Identify which cell holds the provided text, then report its (X, Y) central coordinate. 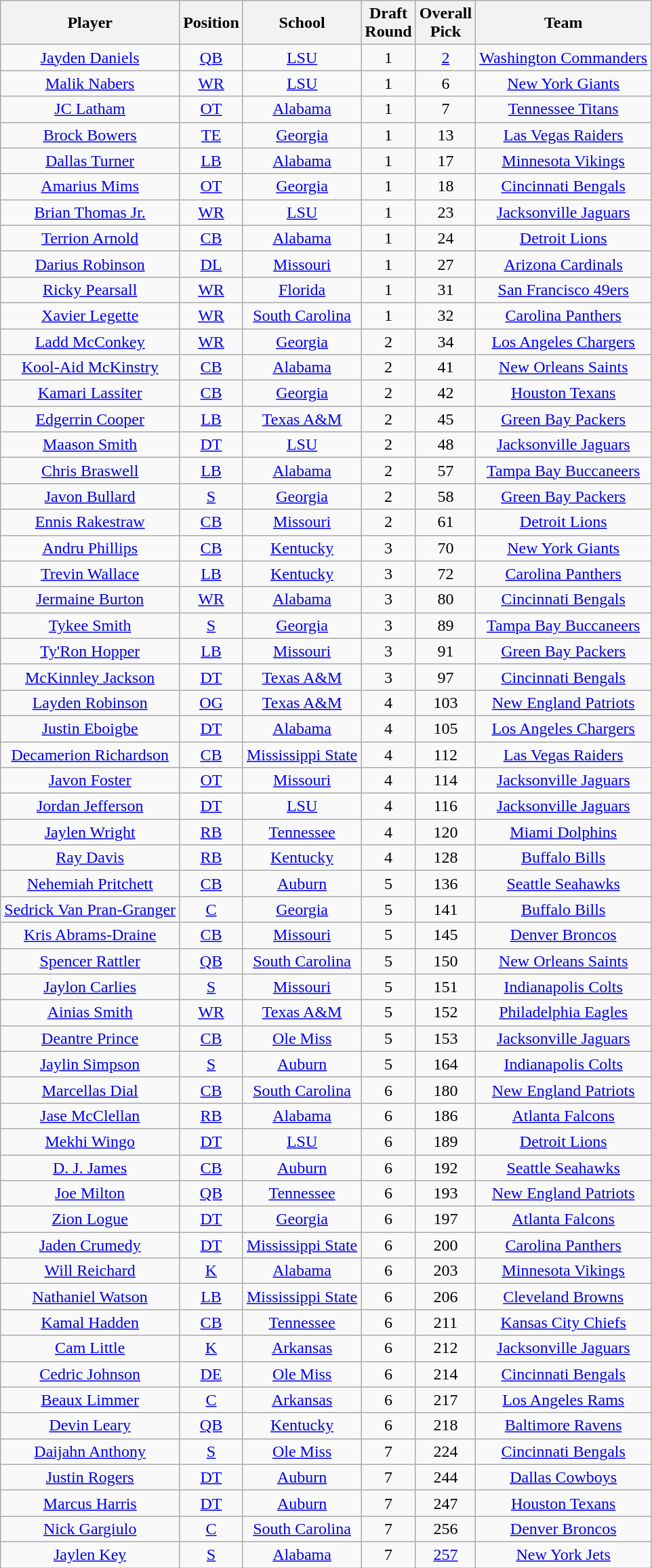
186 (445, 1116)
112 (445, 755)
17 (445, 161)
Joe Milton (90, 1194)
Los Angeles Rams (564, 1400)
150 (445, 961)
Jase McClellan (90, 1116)
41 (445, 368)
256 (445, 1529)
Jaden Crumedy (90, 1245)
Brian Thomas Jr. (90, 212)
212 (445, 1348)
58 (445, 496)
Cam Little (90, 1348)
23 (445, 212)
32 (445, 315)
Tykee Smith (90, 625)
Maason Smith (90, 445)
70 (445, 548)
Marcellas Dial (90, 1090)
48 (445, 445)
Darius Robinson (90, 264)
13 (445, 135)
Dallas Cowboys (564, 1477)
Javon Bullard (90, 496)
257 (445, 1554)
Arizona Cardinals (564, 264)
197 (445, 1219)
Jermaine Burton (90, 600)
206 (445, 1297)
18 (445, 187)
Spencer Rattler (90, 961)
Deantre Prince (90, 1038)
Ty'Ron Hopper (90, 651)
Miami Dolphins (564, 832)
97 (445, 677)
72 (445, 574)
164 (445, 1064)
Ricky Pearsall (90, 290)
McKinnley Jackson (90, 677)
Jaylen Wright (90, 832)
105 (445, 728)
Terrion Arnold (90, 238)
Zion Logue (90, 1219)
Kool-Aid McKinstry (90, 368)
Amarius Mims (90, 187)
OverallPick (445, 23)
OG (211, 703)
Andru Phillips (90, 548)
Ray Davis (90, 858)
D. J. James (90, 1167)
Player (90, 23)
Jayden Daniels (90, 58)
Edgerrin Cooper (90, 419)
218 (445, 1426)
Daijahn Anthony (90, 1451)
Jordan Jefferson (90, 806)
Baltimore Ravens (564, 1426)
Position (211, 23)
Nathaniel Watson (90, 1297)
34 (445, 341)
San Francisco 49ers (564, 290)
Will Reichard (90, 1271)
114 (445, 781)
214 (445, 1374)
203 (445, 1271)
Dallas Turner (90, 161)
JC Latham (90, 109)
Sedrick Van Pran-Granger (90, 909)
27 (445, 264)
57 (445, 471)
Ainias Smith (90, 1013)
80 (445, 600)
42 (445, 393)
Trevin Wallace (90, 574)
151 (445, 987)
DE (211, 1374)
128 (445, 858)
211 (445, 1322)
61 (445, 522)
Jaylen Key (90, 1554)
Cedric Johnson (90, 1374)
Nick Gargiulo (90, 1529)
Tennessee Titans (564, 109)
193 (445, 1194)
145 (445, 935)
Kansas City Chiefs (564, 1322)
Jaylon Carlies (90, 987)
Kris Abrams-Draine (90, 935)
DraftRound (388, 23)
200 (445, 1245)
Beaux Limmer (90, 1400)
180 (445, 1090)
24 (445, 238)
Layden Robinson (90, 703)
31 (445, 290)
Kamari Lassiter (90, 393)
192 (445, 1167)
Chris Braswell (90, 471)
Javon Foster (90, 781)
Washington Commanders (564, 58)
TE (211, 135)
Decamerion Richardson (90, 755)
Nehemiah Pritchett (90, 884)
141 (445, 909)
Brock Bowers (90, 135)
120 (445, 832)
136 (445, 884)
DL (211, 264)
School (302, 23)
Cleveland Browns (564, 1297)
91 (445, 651)
Kamal Hadden (90, 1322)
89 (445, 625)
189 (445, 1141)
Justin Rogers (90, 1477)
New York Jets (564, 1554)
103 (445, 703)
Florida (302, 290)
Philadelphia Eagles (564, 1013)
Ennis Rakestraw (90, 522)
224 (445, 1451)
Justin Eboigbe (90, 728)
152 (445, 1013)
Mekhi Wingo (90, 1141)
Marcus Harris (90, 1503)
Xavier Legette (90, 315)
116 (445, 806)
Jaylin Simpson (90, 1064)
247 (445, 1503)
244 (445, 1477)
45 (445, 419)
Ladd McConkey (90, 341)
Team (564, 23)
217 (445, 1400)
Devin Leary (90, 1426)
153 (445, 1038)
Malik Nabers (90, 83)
